Find where the given text appears and provide that cell's center as [x, y] coordinate. 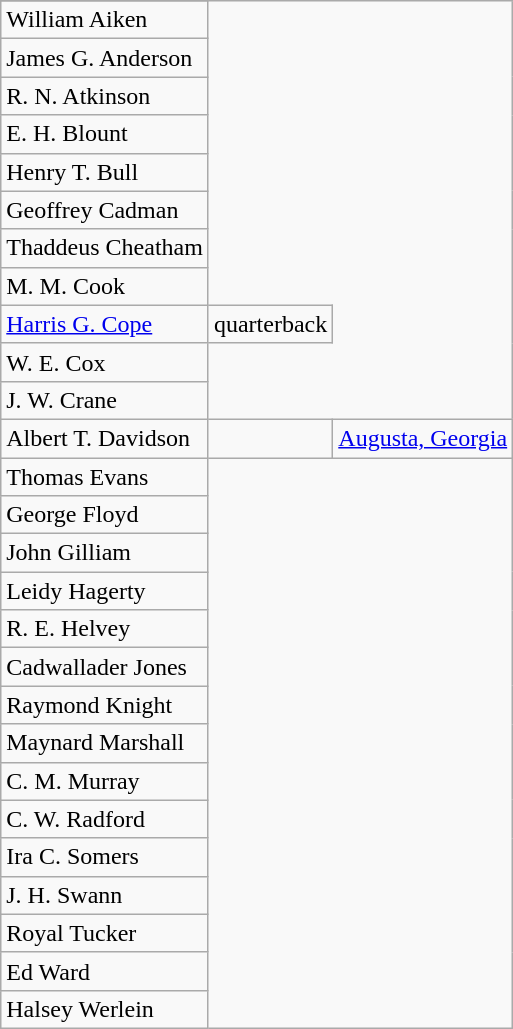
Thaddeus Cheatham [105, 248]
Royal Tucker [105, 933]
J. W. Crane [105, 400]
R. E. Helvey [105, 629]
William Aiken [105, 20]
Albert T. Davidson [105, 438]
C. M. Murray [105, 781]
George Floyd [105, 515]
Henry T. Bull [105, 172]
Ed Ward [105, 971]
C. W. Radford [105, 819]
Augusta, Georgia [423, 438]
W. E. Cox [105, 362]
quarterback [270, 324]
Harris G. Cope [105, 324]
Leidy Hagerty [105, 591]
Raymond Knight [105, 705]
M. M. Cook [105, 286]
James G. Anderson [105, 58]
Thomas Evans [105, 477]
Geoffrey Cadman [105, 210]
R. N. Atkinson [105, 96]
Cadwallader Jones [105, 667]
Maynard Marshall [105, 743]
E. H. Blount [105, 134]
J. H. Swann [105, 895]
Ira C. Somers [105, 857]
Halsey Werlein [105, 1009]
John Gilliam [105, 553]
